Determine the [x, y] coordinate at the center of the cell enclosing the given text.  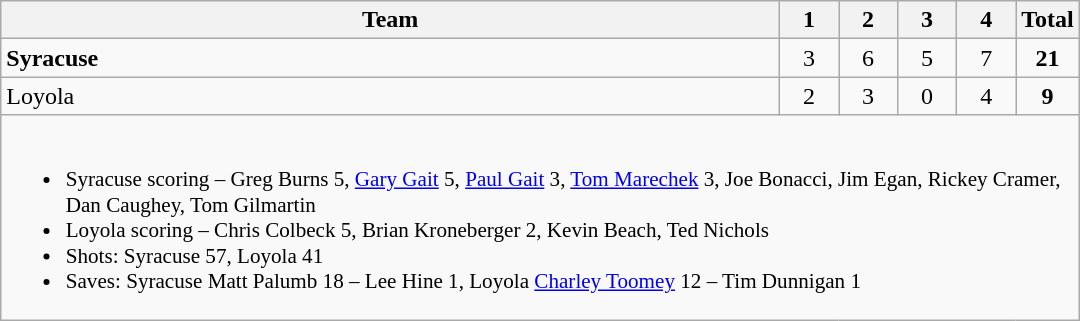
9 [1048, 96]
Syracuse [390, 58]
6 [868, 58]
Total [1048, 20]
Team [390, 20]
5 [928, 58]
Loyola [390, 96]
21 [1048, 58]
1 [808, 20]
0 [928, 96]
7 [986, 58]
